Search for the cell housing the specified text and yield its (x, y) center coordinate. 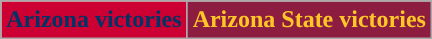
Arizona victories (94, 20)
Arizona State victories (309, 20)
